Detect which cell encompasses the target text, then output its [X, Y] center coordinate. 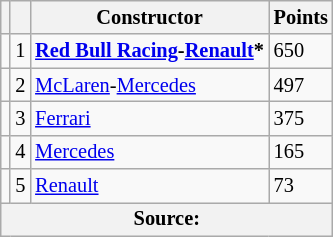
Constructor [150, 17]
4 [20, 152]
73 [301, 186]
Points [301, 17]
Red Bull Racing-Renault* [150, 51]
Mercedes [150, 152]
2 [20, 85]
Renault [150, 186]
Source: [167, 219]
McLaren-Mercedes [150, 85]
497 [301, 85]
3 [20, 118]
Ferrari [150, 118]
5 [20, 186]
165 [301, 152]
375 [301, 118]
650 [301, 51]
1 [20, 51]
